Scan for the cell matching the given text and deliver its [X, Y] coordinate at center. 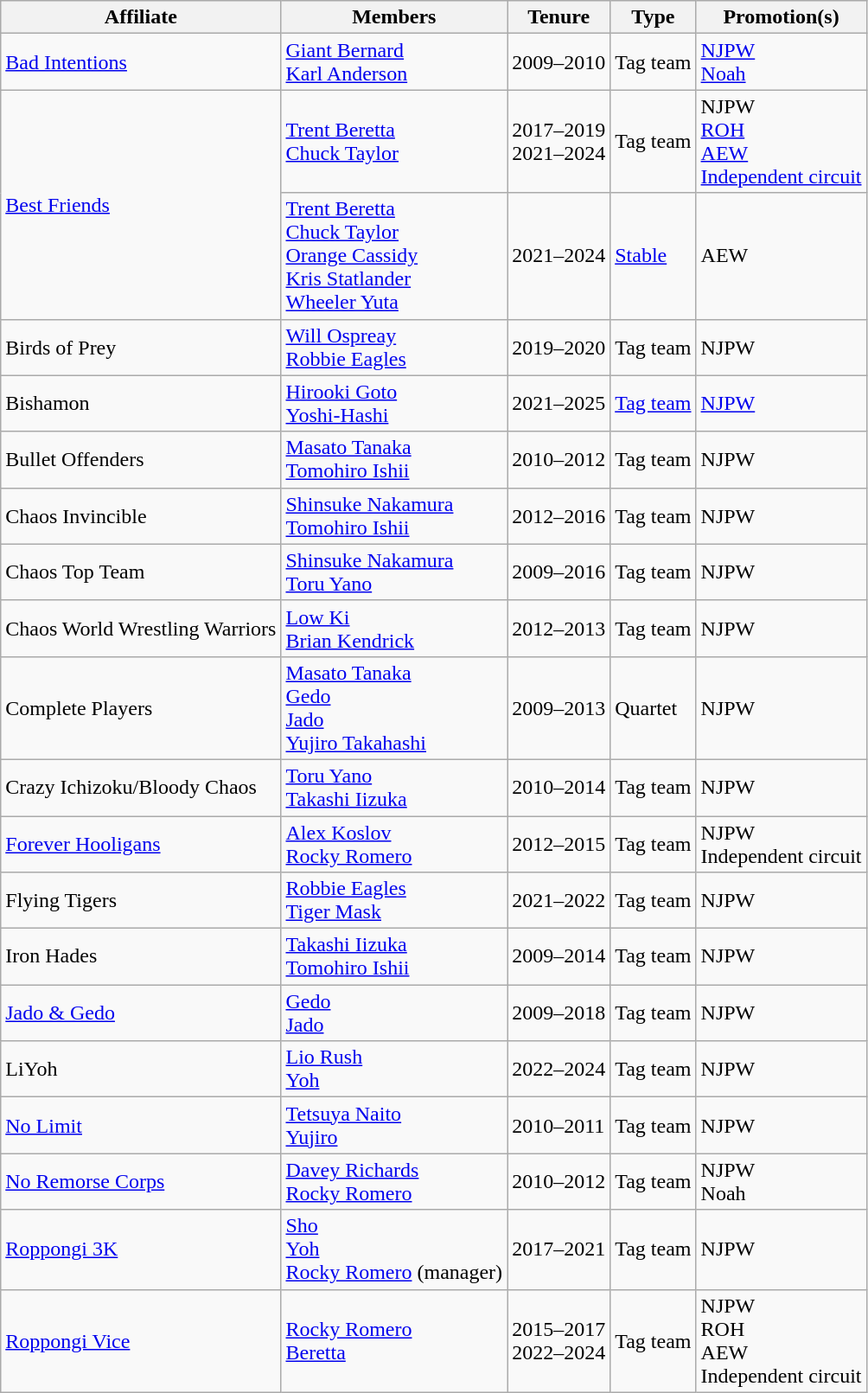
Shinsuke NakamuraToru Yano [394, 572]
No Remorse Corps [141, 1181]
2021–2024 [558, 256]
Stable [654, 256]
2012–2016 [558, 515]
Robbie EaglesTiger Mask [394, 901]
Flying Tigers [141, 901]
Affiliate [141, 17]
Complete Players [141, 707]
Type [654, 17]
2010–2014 [558, 787]
2010–2011 [558, 1126]
2009–2016 [558, 572]
No Limit [141, 1126]
2009–2018 [558, 1013]
Best Friends [141, 204]
LiYoh [141, 1069]
Chaos Top Team [141, 572]
2017–20192021–2024 [558, 142]
Forever Hooligans [141, 844]
Low KiBrian Kendrick [394, 628]
2015–20172022–2024 [558, 1340]
GedoJado [394, 1013]
Trent BerettaChuck TaylorOrange CassidyKris StatlanderWheeler Yuta [394, 256]
2012–2013 [558, 628]
Quartet [654, 707]
2012–2015 [558, 844]
Takashi IizukaTomohiro Ishii [394, 956]
NJPWIndependent circuit [782, 844]
2009–2010 [558, 62]
Jado & Gedo [141, 1013]
Roppongi 3K [141, 1249]
Tenure [558, 17]
Hirooki GotoYoshi-Hashi [394, 403]
Alex KoslovRocky Romero [394, 844]
Shinsuke NakamuraTomohiro Ishii [394, 515]
Chaos Invincible [141, 515]
Giant BernardKarl Anderson [394, 62]
Roppongi Vice [141, 1340]
Will OspreayRobbie Eagles [394, 348]
Davey RichardsRocky Romero [394, 1181]
Iron Hades [141, 956]
Bullet Offenders [141, 460]
Bad Intentions [141, 62]
Birds of Prey [141, 348]
Trent BerettaChuck Taylor [394, 142]
Tetsuya NaitoYujiro [394, 1126]
Rocky RomeroBeretta [394, 1340]
Toru YanoTakashi Iizuka [394, 787]
Bishamon [141, 403]
Chaos World Wrestling Warriors [141, 628]
Crazy Ichizoku/Bloody Chaos [141, 787]
Lio RushYoh [394, 1069]
Masato Tanaka GedoJadoYujiro Takahashi [394, 707]
AEW [782, 256]
2021–2025 [558, 403]
ShoYohRocky Romero (manager) [394, 1249]
Promotion(s) [782, 17]
2009–2013 [558, 707]
2021–2022 [558, 901]
2019–2020 [558, 348]
Members [394, 17]
2017–2021 [558, 1249]
2009–2014 [558, 956]
Masato TanakaTomohiro Ishii [394, 460]
2022–2024 [558, 1069]
